From the cell containing the given text, extract its center point as (x, y) coordinate. 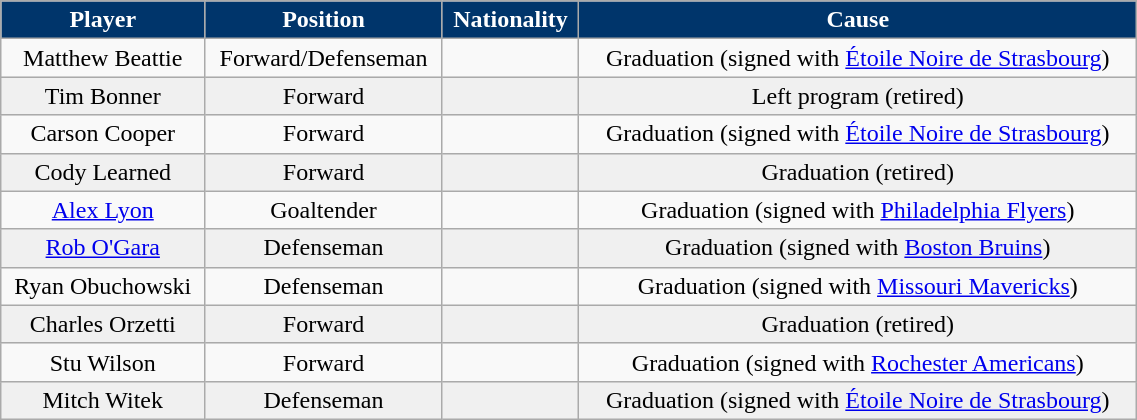
Ryan Obuchowski (103, 286)
Matthew Beattie (103, 58)
Charles Orzetti (103, 324)
Goaltender (324, 210)
Cody Learned (103, 172)
Left program (retired) (858, 96)
Forward/Defenseman (324, 58)
Position (324, 20)
Carson Cooper (103, 134)
Mitch Witek (103, 400)
Cause (858, 20)
Graduation (signed with Rochester Americans) (858, 362)
Tim Bonner (103, 96)
Rob O'Gara (103, 248)
Player (103, 20)
Graduation (signed with Missouri Mavericks) (858, 286)
Stu Wilson (103, 362)
Graduation (signed with Boston Bruins) (858, 248)
Graduation (signed with Philadelphia Flyers) (858, 210)
Alex Lyon (103, 210)
Nationality (510, 20)
